Detect which cell encompasses the target text, then output its [X, Y] center coordinate. 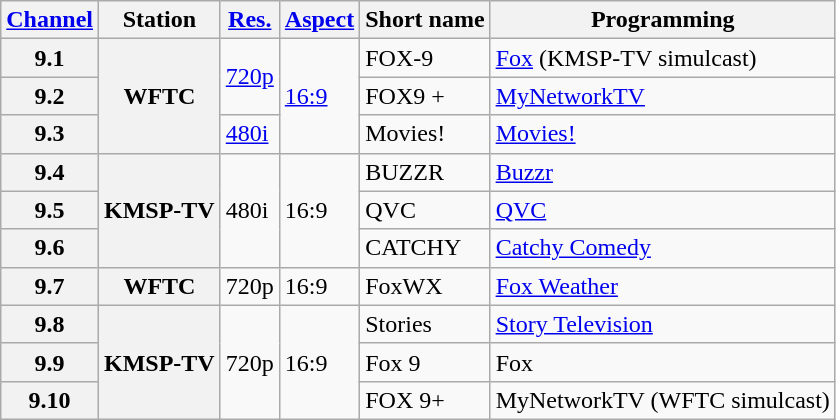
Fox (KMSP-TV simulcast) [662, 58]
Catchy Comedy [662, 248]
9.7 [50, 286]
Buzzr [662, 172]
MyNetworkTV (WFTC simulcast) [662, 400]
FOX 9+ [425, 400]
9.2 [50, 96]
MyNetworkTV [662, 96]
Aspect [319, 20]
Fox 9 [425, 362]
BUZZR [425, 172]
Fox [662, 362]
9.3 [50, 134]
Stories [425, 324]
Fox Weather [662, 286]
CATCHY [425, 248]
Story Television [662, 324]
9.9 [50, 362]
Res. [250, 20]
FoxWX [425, 286]
9.5 [50, 210]
Channel [50, 20]
9.1 [50, 58]
9.10 [50, 400]
FOX9 + [425, 96]
FOX-9 [425, 58]
9.8 [50, 324]
Short name [425, 20]
9.6 [50, 248]
Programming [662, 20]
Station [160, 20]
9.4 [50, 172]
